Identify which cell holds the provided text, then report its (x, y) central coordinate. 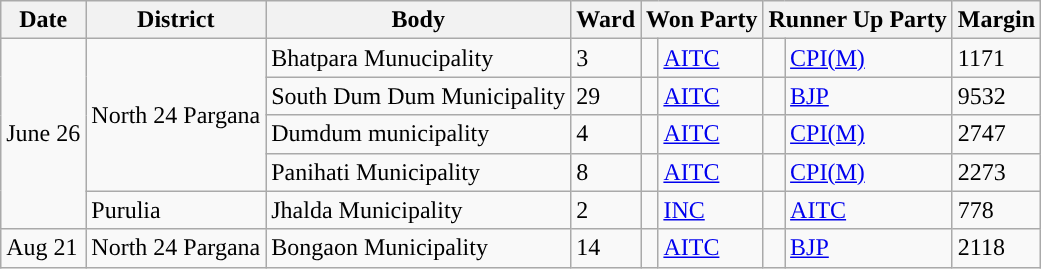
Aug 21 (44, 248)
Ward (606, 20)
14 (606, 248)
Purulia (176, 210)
South Dum Dum Municipality (418, 96)
Won Party (702, 20)
INC (710, 210)
Panihati Municipality (418, 172)
Date (44, 20)
Dumdum municipality (418, 134)
District (176, 20)
Body (418, 20)
2273 (996, 172)
778 (996, 210)
2747 (996, 134)
1171 (996, 58)
Margin (996, 20)
9532 (996, 96)
8 (606, 172)
June 26 (44, 134)
3 (606, 58)
2118 (996, 248)
Runner Up Party (858, 20)
2 (606, 210)
Bongaon Municipality (418, 248)
Jhalda Municipality (418, 210)
Bhatpara Munucipality (418, 58)
29 (606, 96)
4 (606, 134)
